Provide the [X, Y] coordinate of the cell's center where the given text is located.  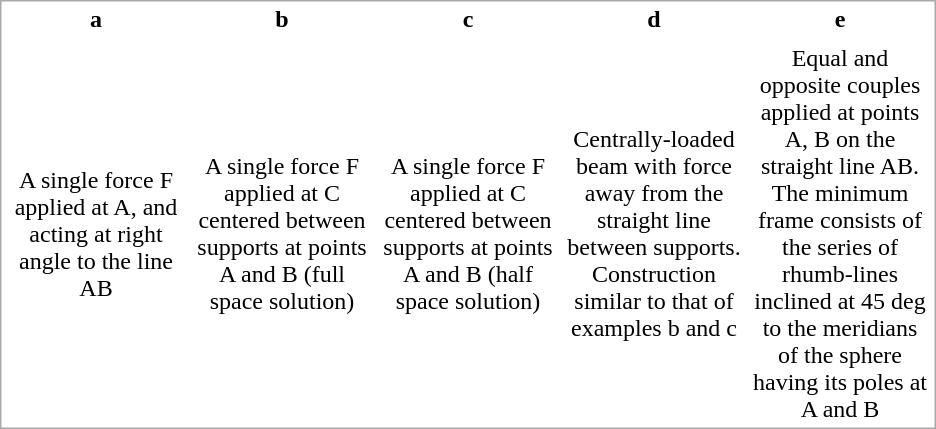
A single force F applied at C centered between supports at points A and B (half space solution) [468, 234]
A single force F applied at C centered between supports at points A and B (full space solution) [282, 234]
c [468, 19]
Centrally-loaded beam with force away from the straight line between supports. Construction similar to that of examples b and c [654, 234]
e [840, 19]
A single force F applied at A, and acting at right angle to the line AB [96, 234]
a [96, 19]
d [654, 19]
b [282, 19]
